Capture the cell that displays the provided text and extract its (x, y) central coordinate. 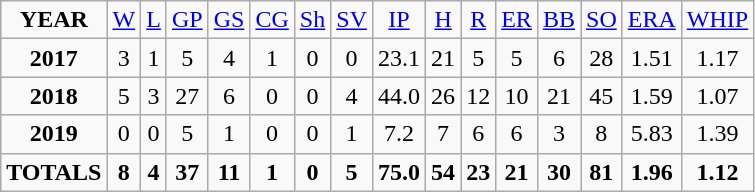
75.0 (398, 172)
23.1 (398, 58)
37 (187, 172)
81 (601, 172)
7.2 (398, 134)
12 (478, 96)
1.07 (717, 96)
10 (517, 96)
H (444, 20)
1.96 (652, 172)
WHIP (717, 20)
2018 (54, 96)
L (154, 20)
2017 (54, 58)
ERA (652, 20)
1.51 (652, 58)
YEAR (54, 20)
1.59 (652, 96)
5.83 (652, 134)
W (124, 20)
R (478, 20)
2019 (54, 134)
ER (517, 20)
45 (601, 96)
SO (601, 20)
54 (444, 172)
SV (352, 20)
28 (601, 58)
TOTALS (54, 172)
27 (187, 96)
1.12 (717, 172)
1.17 (717, 58)
IP (398, 20)
1.39 (717, 134)
7 (444, 134)
23 (478, 172)
Sh (312, 20)
26 (444, 96)
GP (187, 20)
CG (272, 20)
30 (558, 172)
11 (229, 172)
GS (229, 20)
BB (558, 20)
44.0 (398, 96)
